Return the [X, Y] coordinate for the center point of the cell that contains the specified text.  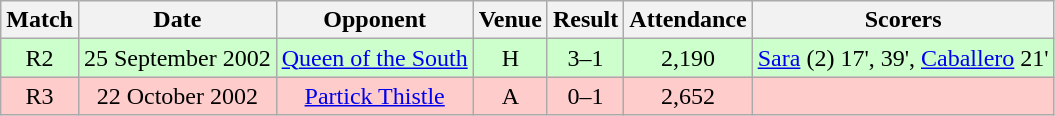
2,190 [688, 58]
2,652 [688, 96]
Attendance [688, 20]
Result [585, 20]
Partick Thistle [374, 96]
R2 [40, 58]
0–1 [585, 96]
Sara (2) 17', 39', Caballero 21' [903, 58]
25 September 2002 [177, 58]
Scorers [903, 20]
Opponent [374, 20]
H [510, 58]
Match [40, 20]
A [510, 96]
Date [177, 20]
Queen of the South [374, 58]
Venue [510, 20]
22 October 2002 [177, 96]
R3 [40, 96]
3–1 [585, 58]
